For the text-containing cell, return its midpoint in (X, Y) coordinate format. 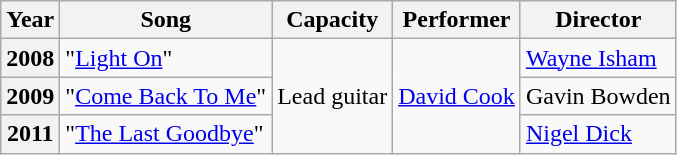
"Come Back To Me" (166, 96)
2011 (30, 134)
Director (598, 20)
Song (166, 20)
David Cook (457, 96)
Capacity (332, 20)
Gavin Bowden (598, 96)
Nigel Dick (598, 134)
2009 (30, 96)
Performer (457, 20)
Year (30, 20)
"Light On" (166, 58)
"The Last Goodbye" (166, 134)
2008 (30, 58)
Wayne Isham (598, 58)
Lead guitar (332, 96)
